Determine the [x, y] coordinate at the center of the cell enclosing the given text.  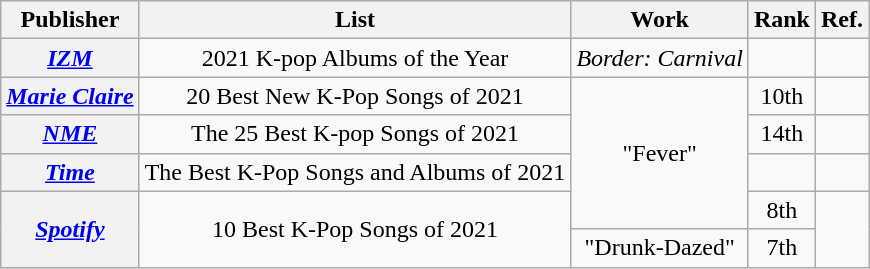
IZM [70, 58]
"Fever" [660, 153]
7th [782, 248]
8th [782, 210]
Border: Carnival [660, 58]
14th [782, 134]
The 25 Best K-pop Songs of 2021 [355, 134]
2021 K-pop Albums of the Year [355, 58]
10th [782, 96]
20 Best New K-Pop Songs of 2021 [355, 96]
Rank [782, 20]
Work [660, 20]
Spotify [70, 229]
"Drunk-Dazed" [660, 248]
Marie Claire [70, 96]
List [355, 20]
10 Best K-Pop Songs of 2021 [355, 229]
The Best K-Pop Songs and Albums of 2021 [355, 172]
NME [70, 134]
Publisher [70, 20]
Ref. [842, 20]
Time [70, 172]
